Find where the given text appears and provide that cell's center as [X, Y] coordinate. 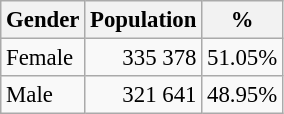
Male [43, 95]
% [242, 20]
Gender [43, 20]
321 641 [144, 95]
48.95% [242, 95]
335 378 [144, 58]
Female [43, 58]
Population [144, 20]
51.05% [242, 58]
